Return [X, Y] of the center of cell containing provided text 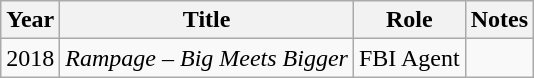
Year [30, 20]
FBI Agent [409, 58]
Title [207, 20]
Rampage – Big Meets Bigger [207, 58]
2018 [30, 58]
Role [409, 20]
Notes [499, 20]
